Capture the cell that displays the provided text and extract its (x, y) central coordinate. 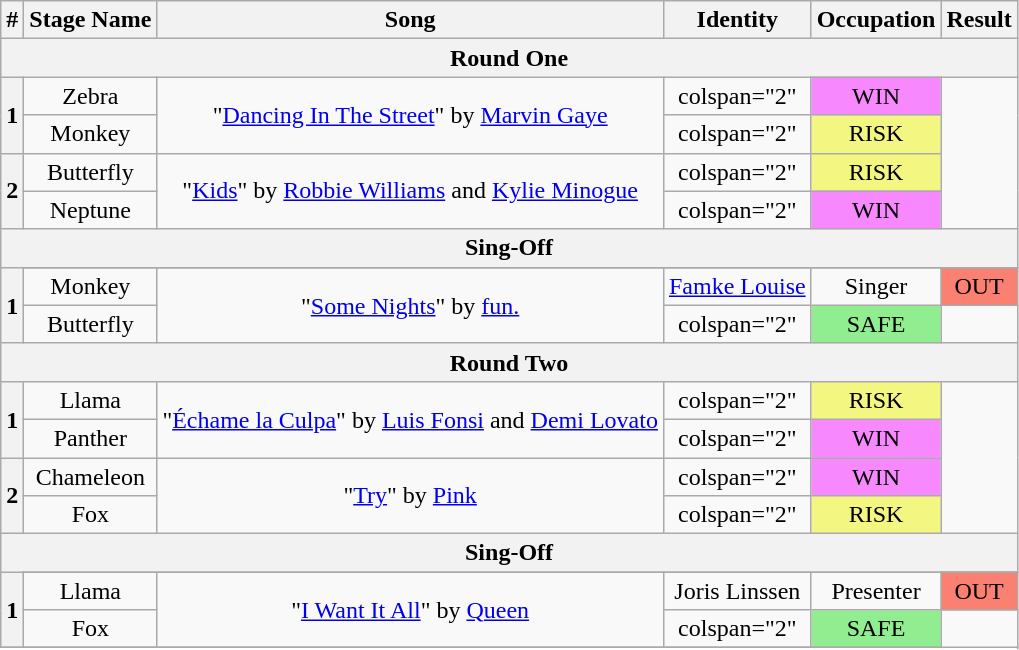
Song (410, 20)
Round Two (510, 362)
Result (979, 20)
"Try" by Pink (410, 496)
Round One (510, 58)
"Dancing In The Street" by Marvin Gaye (410, 115)
Singer (876, 286)
"I Want It All" by Queen (410, 610)
"Échame la Culpa" by Luis Fonsi and Demi Lovato (410, 419)
Stage Name (90, 20)
Neptune (90, 210)
Famke Louise (737, 286)
# (12, 20)
Panther (90, 438)
Zebra (90, 96)
Joris Linssen (737, 591)
Identity (737, 20)
Chameleon (90, 477)
"Kids" by Robbie Williams and Kylie Minogue (410, 191)
Occupation (876, 20)
"Some Nights" by fun. (410, 305)
Presenter (876, 591)
